Scan for the cell matching the given text and deliver its [X, Y] coordinate at center. 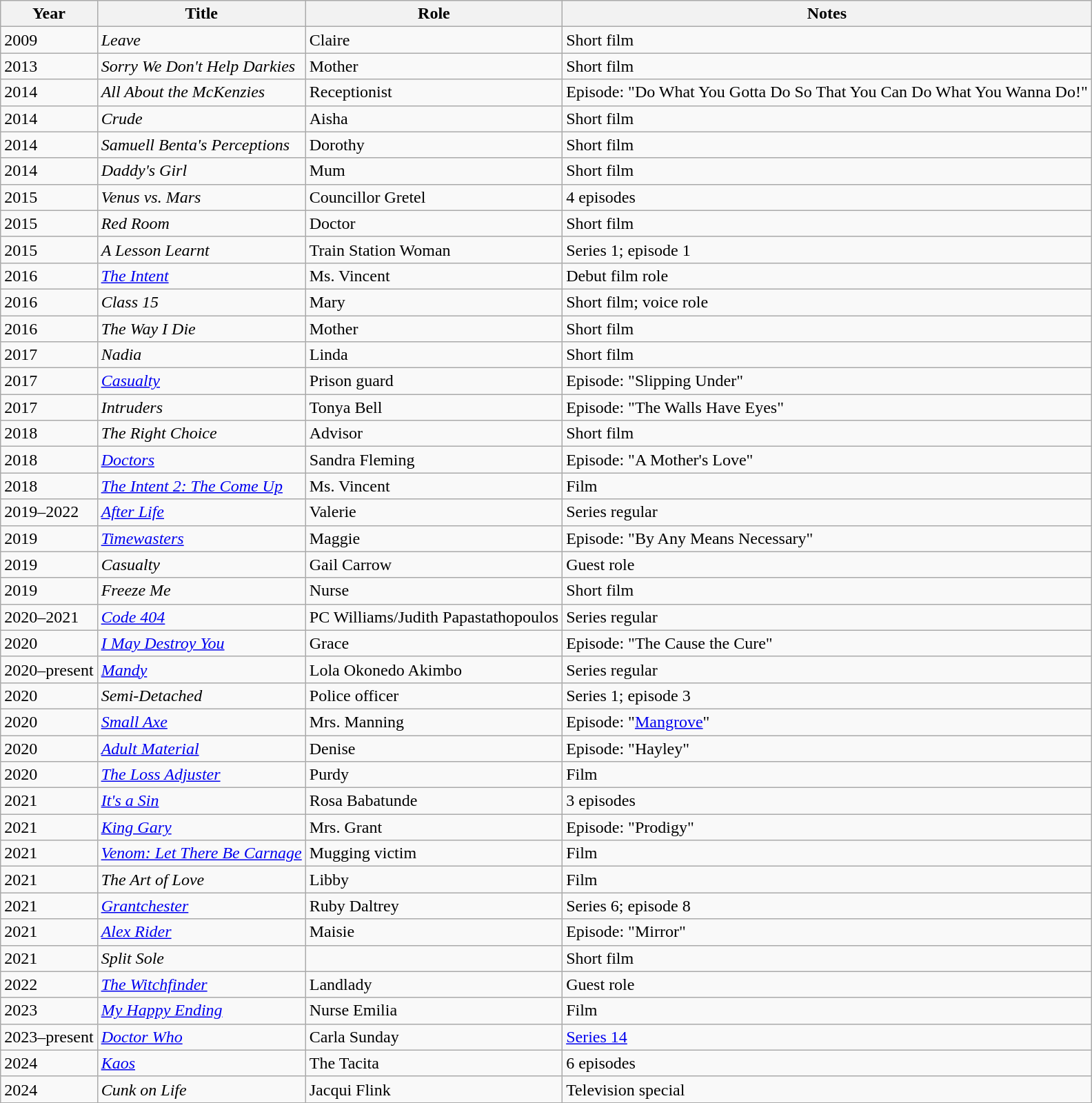
The Tacita [434, 1063]
Role [434, 14]
Mrs. Manning [434, 722]
Mandy [201, 669]
Claire [434, 40]
All About the McKenzies [201, 92]
Series 1; episode 3 [827, 696]
I May Destroy You [201, 643]
Split Sole [201, 958]
The Intent 2: The Come Up [201, 486]
Tonya Bell [434, 407]
2019–2022 [49, 512]
2023 [49, 1011]
Red Room [201, 223]
The Loss Adjuster [201, 775]
Episode: "Do What You Gotta Do So That You Can Do What You Wanna Do!" [827, 92]
Maggie [434, 538]
Series 14 [827, 1037]
Mrs. Grant [434, 827]
After Life [201, 512]
Train Station Woman [434, 250]
Carla Sunday [434, 1037]
Nurse Emilia [434, 1011]
Leave [201, 40]
Year [49, 14]
Notes [827, 14]
2020–2021 [49, 617]
Maisie [434, 932]
Ruby Daltrey [434, 906]
Series 1; episode 1 [827, 250]
The Right Choice [201, 434]
Crude [201, 119]
Samuell Benta's Perceptions [201, 145]
Debut film role [827, 276]
Episode: "Mangrove" [827, 722]
Police officer [434, 696]
Receptionist [434, 92]
The Way I Die [201, 329]
Grace [434, 643]
2020–present [49, 669]
The Intent [201, 276]
Kaos [201, 1063]
Nadia [201, 355]
Purdy [434, 775]
Daddy's Girl [201, 171]
Mum [434, 171]
Television special [827, 1089]
Libby [434, 880]
3 episodes [827, 801]
Councillor Gretel [434, 197]
The Witchfinder [201, 984]
Venus vs. Mars [201, 197]
Alex Rider [201, 932]
Episode: "The Cause the Cure" [827, 643]
Valerie [434, 512]
Sandra Fleming [434, 460]
Cunk on Life [201, 1089]
Dorothy [434, 145]
PC Williams/Judith Papastathopoulos [434, 617]
Episode: "Prodigy" [827, 827]
Venom: Let There Be Carnage [201, 853]
Aisha [434, 119]
Mary [434, 302]
Jacqui Flink [434, 1089]
Episode: "The Walls Have Eyes" [827, 407]
Episode: "Slipping Under" [827, 381]
It's a Sin [201, 801]
King Gary [201, 827]
Title [201, 14]
Landlady [434, 984]
Grantchester [201, 906]
Semi-Detached [201, 696]
The Art of Love [201, 880]
Denise [434, 748]
2022 [49, 984]
Short film; voice role [827, 302]
Episode: "Hayley" [827, 748]
Doctor Who [201, 1037]
Small Axe [201, 722]
My Happy Ending [201, 1011]
Advisor [434, 434]
Code 404 [201, 617]
Rosa Babatunde [434, 801]
Episode: "By Any Means Necessary" [827, 538]
2023–present [49, 1037]
Doctors [201, 460]
Intruders [201, 407]
Episode: "Mirror" [827, 932]
Series 6; episode 8 [827, 906]
6 episodes [827, 1063]
Adult Material [201, 748]
A Lesson Learnt [201, 250]
Doctor [434, 223]
Gail Carrow [434, 565]
2013 [49, 66]
Sorry We Don't Help Darkies [201, 66]
Linda [434, 355]
Episode: "A Mother's Love" [827, 460]
Nurse [434, 591]
4 episodes [827, 197]
Prison guard [434, 381]
Lola Okonedo Akimbo [434, 669]
Class 15 [201, 302]
2009 [49, 40]
Freeze Me [201, 591]
Timewasters [201, 538]
Mugging victim [434, 853]
